Locate the cell with the specified text and output its (X, Y) center coordinate. 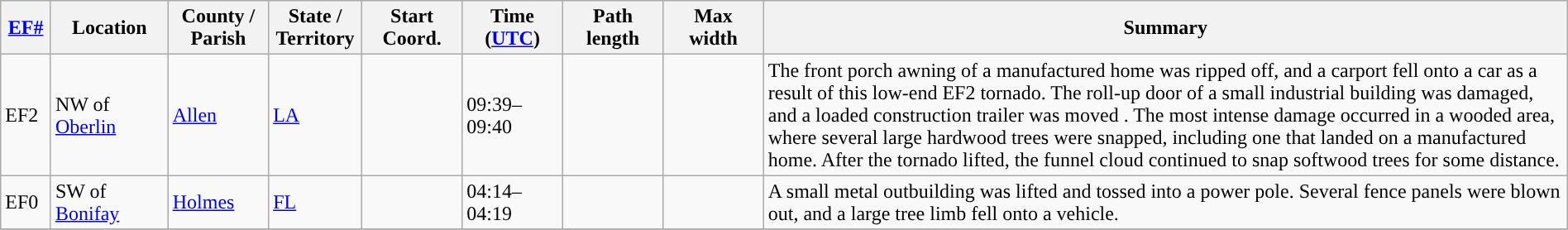
Max width (713, 28)
Time (UTC) (513, 28)
04:14–04:19 (513, 202)
County / Parish (218, 28)
09:39–09:40 (513, 115)
NW of Oberlin (109, 115)
Path length (612, 28)
EF0 (26, 202)
Summary (1165, 28)
SW of Bonifay (109, 202)
EF2 (26, 115)
EF# (26, 28)
Start Coord. (412, 28)
Location (109, 28)
FL (316, 202)
Holmes (218, 202)
State / Territory (316, 28)
A small metal outbuilding was lifted and tossed into a power pole. Several fence panels were blown out, and a large tree limb fell onto a vehicle. (1165, 202)
LA (316, 115)
Allen (218, 115)
